Return the (X, Y) coordinate for the center point of the cell that contains the specified text.  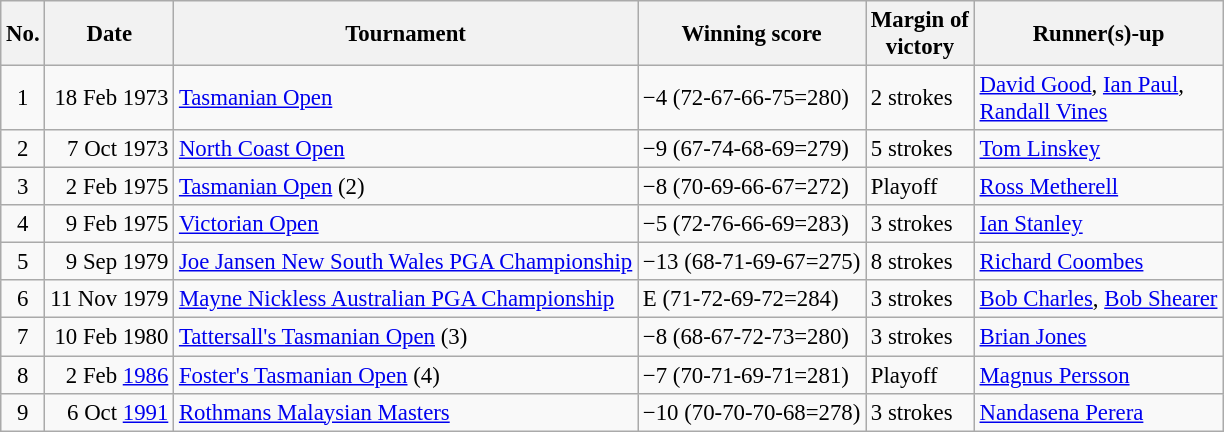
3 (23, 187)
Magnus Persson (1098, 375)
−13 (68-71-69-67=275) (752, 262)
−8 (68-67-72-73=280) (752, 337)
No. (23, 34)
7 Oct 1973 (110, 149)
−10 (70-70-70-68=278) (752, 412)
E (71-72-69-72=284) (752, 299)
Ross Metherell (1098, 187)
Tattersall's Tasmanian Open (3) (406, 337)
Joe Jansen New South Wales PGA Championship (406, 262)
2 Feb 1986 (110, 375)
Mayne Nickless Australian PGA Championship (406, 299)
5 strokes (920, 149)
1 (23, 98)
David Good, Ian Paul, Randall Vines (1098, 98)
9 Sep 1979 (110, 262)
9 (23, 412)
Rothmans Malaysian Masters (406, 412)
5 (23, 262)
−5 (72-76-66-69=283) (752, 224)
Margin ofvictory (920, 34)
4 (23, 224)
Tasmanian Open (2) (406, 187)
Victorian Open (406, 224)
Richard Coombes (1098, 262)
Tournament (406, 34)
Bob Charles, Bob Shearer (1098, 299)
18 Feb 1973 (110, 98)
8 strokes (920, 262)
7 (23, 337)
Nandasena Perera (1098, 412)
Runner(s)-up (1098, 34)
8 (23, 375)
−8 (70-69-66-67=272) (752, 187)
2 (23, 149)
10 Feb 1980 (110, 337)
2 Feb 1975 (110, 187)
6 (23, 299)
9 Feb 1975 (110, 224)
11 Nov 1979 (110, 299)
North Coast Open (406, 149)
−7 (70-71-69-71=281) (752, 375)
Ian Stanley (1098, 224)
Winning score (752, 34)
Date (110, 34)
2 strokes (920, 98)
−4 (72-67-66-75=280) (752, 98)
Tasmanian Open (406, 98)
6 Oct 1991 (110, 412)
Tom Linskey (1098, 149)
Foster's Tasmanian Open (4) (406, 375)
Brian Jones (1098, 337)
−9 (67-74-68-69=279) (752, 149)
